Provide the [x, y] coordinate of the cell's center where the given text is located.  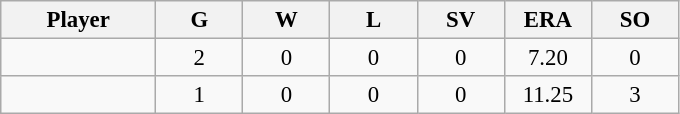
1 [200, 95]
3 [634, 95]
ERA [548, 20]
G [200, 20]
Player [78, 20]
W [286, 20]
7.20 [548, 58]
SO [634, 20]
2 [200, 58]
L [374, 20]
11.25 [548, 95]
SV [460, 20]
